Capture the cell that displays the provided text and extract its [X, Y] central coordinate. 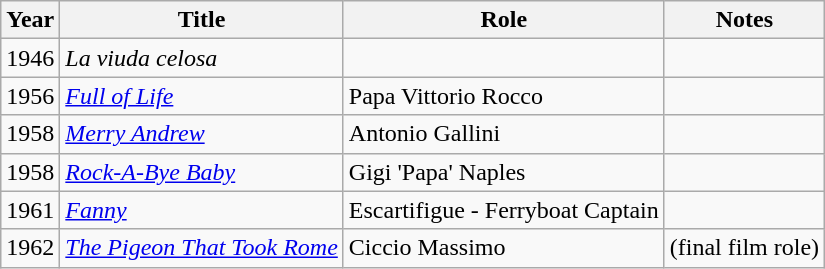
1962 [30, 248]
The Pigeon That Took Rome [202, 248]
Merry Andrew [202, 134]
1961 [30, 210]
Rock-A-Bye Baby [202, 172]
1956 [30, 96]
Fanny [202, 210]
La viuda celosa [202, 58]
Role [504, 20]
1946 [30, 58]
Full of Life [202, 96]
Ciccio Massimo [504, 248]
Papa Vittorio Rocco [504, 96]
(final film role) [744, 248]
Title [202, 20]
Antonio Gallini [504, 134]
Notes [744, 20]
Escartifigue - Ferryboat Captain [504, 210]
Year [30, 20]
Gigi 'Papa' Naples [504, 172]
